For the text-containing cell, return its midpoint in [x, y] coordinate format. 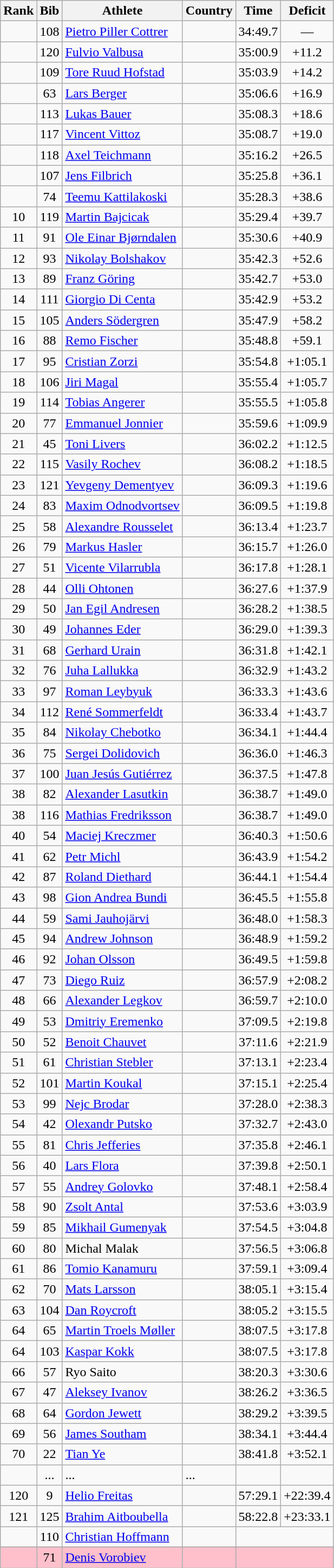
Pietro Piller Cottrer [122, 31]
+3:30.6 [307, 1372]
+1:43.7 [307, 712]
Remo Fischer [122, 341]
125 [50, 1516]
35:00.9 [258, 52]
Aleksey Ivanov [122, 1392]
36:32.9 [258, 671]
Michal Malak [122, 1248]
+1:59.2 [307, 939]
94 [50, 939]
113 [50, 114]
38:20.3 [258, 1372]
Country [209, 11]
76 [50, 671]
+1:37.9 [307, 588]
37:13.1 [258, 1062]
33 [18, 691]
Fulvio Valbusa [122, 52]
+16.9 [307, 93]
58:22.8 [258, 1516]
38:05.2 [258, 1310]
+1:50.6 [307, 835]
+3:09.4 [307, 1269]
+36.1 [307, 176]
+3:03.9 [307, 1207]
Alexander Legkov [122, 1001]
83 [50, 506]
+1:23.7 [307, 526]
16 [18, 341]
37:53.6 [258, 1207]
43 [18, 897]
+3:15.5 [307, 1310]
+1:09.9 [307, 423]
Martin Bajcicak [122, 217]
36:08.2 [258, 464]
+1:39.3 [307, 630]
99 [50, 1104]
119 [50, 217]
38:26.2 [258, 1392]
+53.2 [307, 300]
87 [50, 877]
Kaspar Kokk [122, 1351]
Vicente Vilarrubla [122, 567]
Dan Roycroft [122, 1310]
Deficit [307, 11]
Markus Hasler [122, 547]
73 [50, 980]
+23:33.1 [307, 1516]
36:40.3 [258, 835]
+1:59.8 [307, 960]
+1:05.1 [307, 361]
37:48.1 [258, 1186]
+2:43.0 [307, 1124]
21 [18, 444]
29 [18, 609]
35:54.8 [258, 361]
35:08.3 [258, 114]
+1:26.0 [307, 547]
37:35.8 [258, 1145]
35:55.4 [258, 382]
Anders Södergren [122, 320]
+1:28.1 [307, 567]
Juan Jesús Gutiérrez [122, 774]
37:56.5 [258, 1248]
35:55.5 [258, 403]
46 [18, 960]
101 [50, 1083]
36:13.4 [258, 526]
111 [50, 300]
36:45.5 [258, 897]
35:30.6 [258, 237]
Johannes Eder [122, 630]
+53.0 [307, 279]
35:48.8 [258, 341]
32 [18, 671]
93 [50, 258]
20 [18, 423]
15 [18, 320]
Martin Troels Møller [122, 1331]
+18.6 [307, 114]
+1:05.8 [307, 403]
Bib [50, 11]
35 [18, 733]
27 [18, 567]
Jens Filbrich [122, 176]
+58.2 [307, 320]
Axel Teichmann [122, 155]
Rank [18, 11]
65 [50, 1331]
+1:43.6 [307, 691]
36:43.9 [258, 856]
René Sommerfeldt [122, 712]
Vasily Rochev [122, 464]
+2:19.8 [307, 1021]
28 [18, 588]
117 [50, 134]
109 [50, 73]
Toni Livers [122, 444]
37:28.0 [258, 1104]
+1:44.4 [307, 733]
107 [50, 176]
Ryo Saito [122, 1372]
13 [18, 279]
37:11.6 [258, 1042]
75 [50, 753]
37:39.8 [258, 1165]
+2:50.1 [307, 1165]
Nejc Brodar [122, 1104]
23 [18, 485]
114 [50, 403]
Johan Olsson [122, 960]
+2:25.4 [307, 1083]
34 [18, 712]
Tore Ruud Hofstad [122, 73]
+3:39.5 [307, 1413]
11 [18, 237]
57:29.1 [258, 1495]
9 [50, 1495]
Zsolt Antal [122, 1207]
Olexandr Putsko [122, 1124]
+2:23.4 [307, 1062]
+3:52.1 [307, 1454]
Jan Egil Andresen [122, 609]
36:57.9 [258, 980]
+3:44.4 [307, 1434]
+2:58.4 [307, 1186]
36:15.7 [258, 547]
Petr Michl [122, 856]
36:02.2 [258, 444]
+22:39.4 [307, 1495]
James Southam [122, 1434]
98 [50, 897]
Emmanuel Jonnier [122, 423]
12 [18, 258]
103 [50, 1351]
37:32.7 [258, 1124]
36:36.0 [258, 753]
+14.2 [307, 73]
25 [18, 526]
+1:47.8 [307, 774]
+3:04.8 [307, 1227]
Gerhard Urain [122, 650]
Andrey Golovko [122, 1186]
Christian Stebler [122, 1062]
86 [50, 1269]
88 [50, 341]
Jiri Magal [122, 382]
Time [258, 11]
Nikolay Bolshakov [122, 258]
+3:36.5 [307, 1392]
+2:10.0 [307, 1001]
35:42.3 [258, 258]
+1:58.3 [307, 918]
Athlete [122, 11]
+11.2 [307, 52]
Tian Ye [122, 1454]
+26.5 [307, 155]
36:44.1 [258, 877]
Benoit Chauvet [122, 1042]
37:15.1 [258, 1083]
35:42.9 [258, 300]
Franz Göring [122, 279]
19 [18, 403]
Tobias Angerer [122, 403]
92 [50, 960]
35:06.6 [258, 93]
35:42.7 [258, 279]
67 [18, 1392]
36:33.3 [258, 691]
74 [50, 196]
Tomio Kanamuru [122, 1269]
+1:54.2 [307, 856]
36:49.5 [258, 960]
77 [50, 423]
Martin Koukal [122, 1083]
+2:46.1 [307, 1145]
112 [50, 712]
10 [18, 217]
+39.7 [307, 217]
97 [50, 691]
+1:55.8 [307, 897]
— [307, 31]
+2:08.2 [307, 980]
Sami Jauhojärvi [122, 918]
36:17.8 [258, 567]
35:59.6 [258, 423]
Ole Einar Bjørndalen [122, 237]
Yevgeny Dementyev [122, 485]
71 [50, 1557]
36:37.5 [258, 774]
Alexandre Rousselet [122, 526]
115 [50, 464]
36:27.6 [258, 588]
+1:19.6 [307, 485]
17 [18, 361]
48 [18, 1001]
35:29.4 [258, 217]
35:25.8 [258, 176]
38:34.1 [258, 1434]
Lars Flora [122, 1165]
36:59.7 [258, 1001]
36:34.1 [258, 733]
Mikhail Gumenyak [122, 1227]
+1:43.2 [307, 671]
105 [50, 320]
36:48.9 [258, 939]
37 [18, 774]
+59.1 [307, 341]
36:09.5 [258, 506]
38:29.2 [258, 1413]
90 [50, 1207]
Juha Lallukka [122, 671]
Lars Berger [122, 93]
36 [18, 753]
31 [18, 650]
116 [50, 815]
+1:46.3 [307, 753]
+1:42.1 [307, 650]
89 [50, 279]
37:59.1 [258, 1269]
Denis Vorobiev [122, 1557]
35:47.9 [258, 320]
80 [50, 1248]
38:41.8 [258, 1454]
36:48.0 [258, 918]
+1:54.4 [307, 877]
36:29.0 [258, 630]
Brahim Aitboubella [122, 1516]
Giorgio Di Centa [122, 300]
37:54.5 [258, 1227]
Sergei Dolidovich [122, 753]
Diego Ruiz [122, 980]
Olli Ohtonen [122, 588]
41 [18, 856]
Vincent Vittoz [122, 134]
36:09.3 [258, 485]
18 [18, 382]
35:28.3 [258, 196]
95 [50, 361]
24 [18, 506]
+2:38.3 [307, 1104]
Gion Andrea Bundi [122, 897]
60 [18, 1248]
36:31.8 [258, 650]
+1:05.7 [307, 382]
79 [50, 547]
36:28.2 [258, 609]
+3:15.4 [307, 1290]
+1:38.5 [307, 609]
84 [50, 733]
+19.0 [307, 134]
Roman Leybyuk [122, 691]
+1:19.8 [307, 506]
110 [50, 1537]
Lukas Bauer [122, 114]
Dmitriy Eremenko [122, 1021]
Mats Larsson [122, 1290]
118 [50, 155]
Alexander Lasutkin [122, 794]
91 [50, 237]
26 [18, 547]
106 [50, 382]
104 [50, 1310]
Maxim Odnodvortsev [122, 506]
37:09.5 [258, 1021]
108 [50, 31]
85 [50, 1227]
+1:18.5 [307, 464]
100 [50, 774]
Christian Hoffmann [122, 1537]
35:08.7 [258, 134]
+52.6 [307, 258]
Nikolay Chebotko [122, 733]
+1:12.5 [307, 444]
+40.9 [307, 237]
+38.6 [307, 196]
69 [18, 1434]
+2:21.9 [307, 1042]
36:33.4 [258, 712]
14 [18, 300]
35:03.9 [258, 73]
Chris Jefferies [122, 1145]
Andrew Johnson [122, 939]
Gordon Jewett [122, 1413]
82 [50, 794]
Teemu Kattilakoski [122, 196]
34:49.7 [258, 31]
38:05.1 [258, 1290]
30 [18, 630]
Maciej Kreczmer [122, 835]
35:16.2 [258, 155]
81 [50, 1145]
Mathias Fredriksson [122, 815]
+3:06.8 [307, 1248]
Cristian Zorzi [122, 361]
Roland Diethard [122, 877]
Helio Freitas [122, 1495]
